Determine the [x, y] coordinate at the center of the cell enclosing the given text.  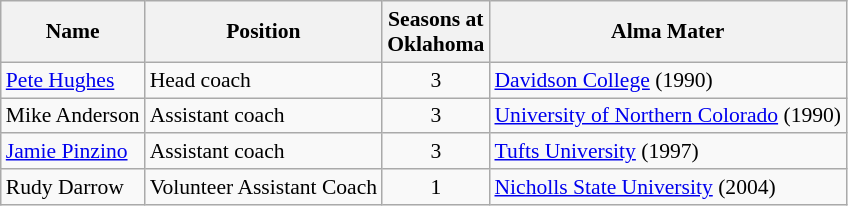
Mike Anderson [73, 116]
Pete Hughes [73, 80]
Davidson College (1990) [668, 80]
Nicholls State University (2004) [668, 187]
University of Northern Colorado (1990) [668, 116]
Seasons atOklahoma [436, 32]
Name [73, 32]
Rudy Darrow [73, 187]
1 [436, 187]
Tufts University (1997) [668, 152]
Head coach [264, 80]
Jamie Pinzino [73, 152]
Alma Mater [668, 32]
Position [264, 32]
Volunteer Assistant Coach [264, 187]
